From the cell containing the given text, extract its center point as (X, Y) coordinate. 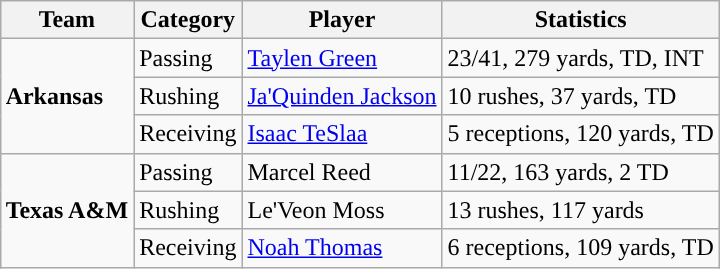
Team (67, 20)
Statistics (580, 20)
Texas A&M (67, 210)
Category (188, 20)
Noah Thomas (342, 248)
6 receptions, 109 yards, TD (580, 248)
10 rushes, 37 yards, TD (580, 96)
5 receptions, 120 yards, TD (580, 134)
Arkansas (67, 96)
13 rushes, 117 yards (580, 210)
Marcel Reed (342, 172)
Taylen Green (342, 58)
Isaac TeSlaa (342, 134)
Le'Veon Moss (342, 210)
Player (342, 20)
11/22, 163 yards, 2 TD (580, 172)
23/41, 279 yards, TD, INT (580, 58)
Ja'Quinden Jackson (342, 96)
